Extract the [x, y] coordinate from the center of the cell holding the provided text.  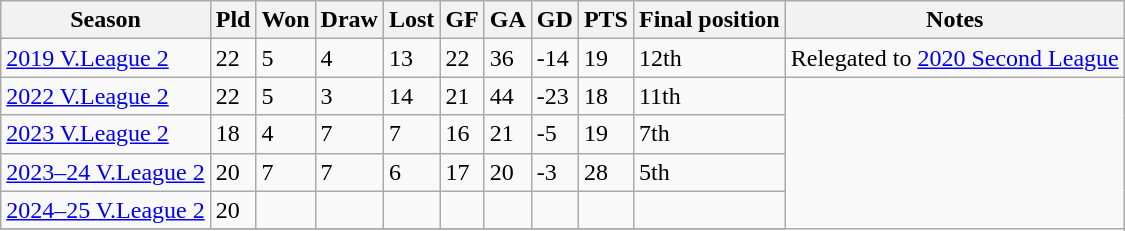
12th [709, 58]
36 [508, 58]
GD [554, 20]
17 [462, 172]
2022 V.League 2 [106, 96]
11th [709, 96]
-3 [554, 172]
Notes [954, 20]
PTS [606, 20]
GA [508, 20]
3 [349, 96]
2019 V.League 2 [106, 58]
44 [508, 96]
2023–24 V.League 2 [106, 172]
Draw [349, 20]
-23 [554, 96]
2023 V.League 2 [106, 134]
-14 [554, 58]
14 [411, 96]
GF [462, 20]
16 [462, 134]
Relegated to 2020 Second League [954, 58]
Won [286, 20]
6 [411, 172]
13 [411, 58]
Pld [233, 20]
28 [606, 172]
2024–25 V.League 2 [106, 210]
Lost [411, 20]
Season [106, 20]
5th [709, 172]
7th [709, 134]
Final position [709, 20]
-5 [554, 134]
